Detect which cell encompasses the target text, then output its (x, y) center coordinate. 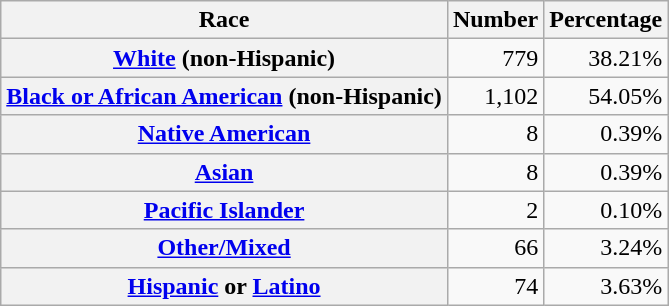
54.05% (606, 96)
2 (495, 210)
74 (495, 286)
Pacific Islander (224, 210)
779 (495, 58)
Native American (224, 134)
1,102 (495, 96)
Percentage (606, 20)
3.24% (606, 248)
Race (224, 20)
0.10% (606, 210)
Black or African American (non-Hispanic) (224, 96)
Hispanic or Latino (224, 286)
Number (495, 20)
Other/Mixed (224, 248)
3.63% (606, 286)
38.21% (606, 58)
White (non-Hispanic) (224, 58)
66 (495, 248)
Asian (224, 172)
